Provide the [X, Y] coordinate of the cell's center where the given text is located.  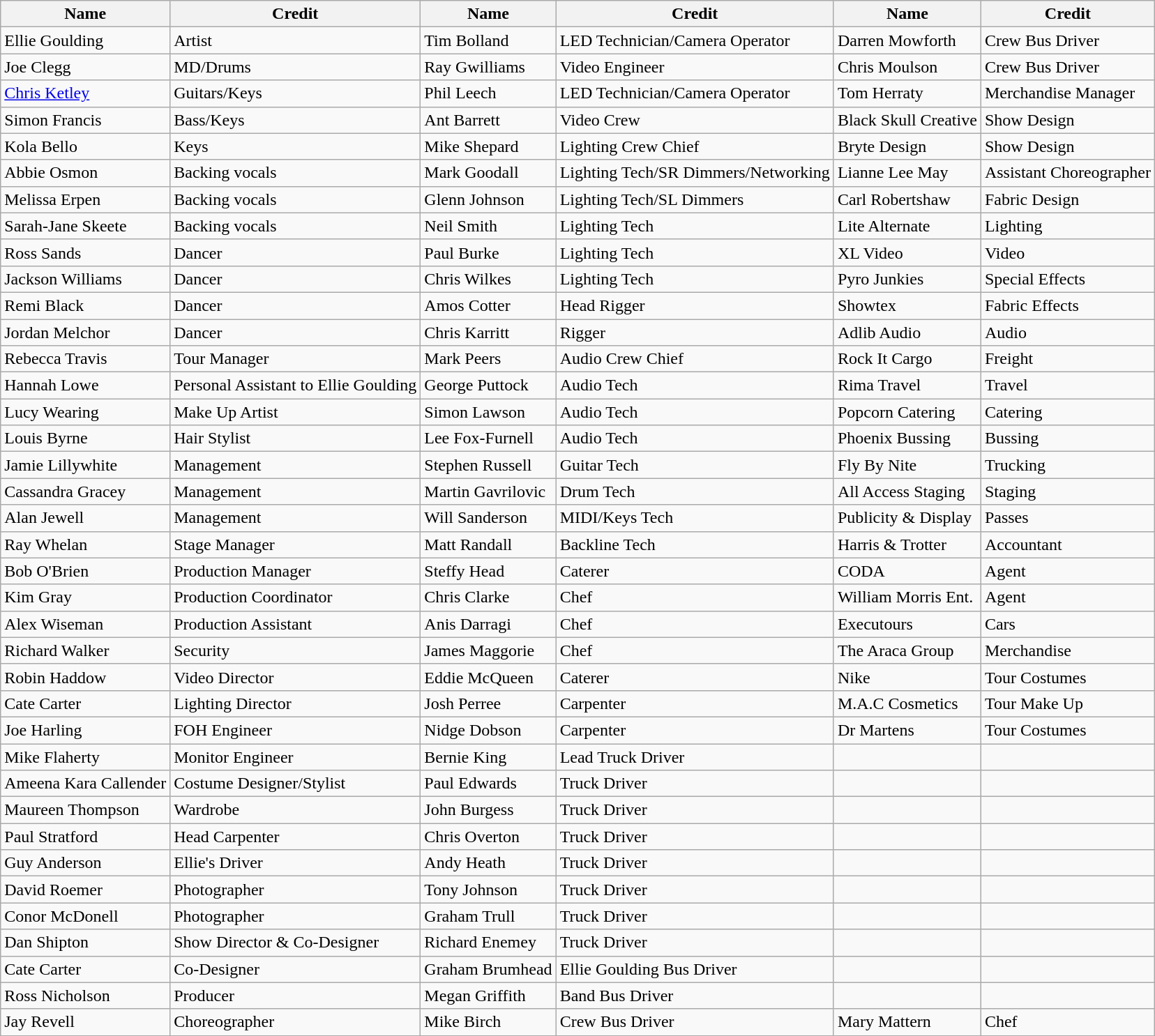
Guitar Tech [695, 465]
Lighting [1067, 226]
Video Engineer [695, 67]
Tim Bolland [488, 40]
Bass/Keys [296, 120]
Mike Birch [488, 1022]
Will Sanderson [488, 518]
M.A.C Cosmetics [907, 703]
Bernie King [488, 756]
Ameena Kara Callender [85, 784]
Tony Johnson [488, 890]
Lead Truck Driver [695, 756]
CODA [907, 571]
Kim Gray [85, 597]
Simon Francis [85, 120]
Mary Mattern [907, 1022]
Video [1067, 252]
Show Director & Co-Designer [296, 943]
Video Crew [695, 120]
Chris Wilkes [488, 279]
Dan Shipton [85, 943]
Merchandise Manager [1067, 93]
Steffy Head [488, 571]
Joe Clegg [85, 67]
Hannah Lowe [85, 386]
Martin Gavrilovic [488, 492]
Band Bus Driver [695, 996]
Nike [907, 677]
Merchandise [1067, 650]
Freight [1067, 359]
Graham Trull [488, 916]
Publicity & Display [907, 518]
Choreographer [296, 1022]
Megan Griffith [488, 996]
Tom Herraty [907, 93]
Keys [296, 146]
Make Up Artist [296, 412]
Head Carpenter [296, 837]
Chris Clarke [488, 597]
Guitars/Keys [296, 93]
Lighting Tech/SR Dimmers/Networking [695, 173]
Chris Ketley [85, 93]
Richard Enemey [488, 943]
Ellie Goulding Bus Driver [695, 969]
Richard Walker [85, 650]
Adlib Audio [907, 333]
Conor McDonell [85, 916]
Drum Tech [695, 492]
Ray Gwilliams [488, 67]
Darren Mowforth [907, 40]
Ellie Goulding [85, 40]
Maureen Thompson [85, 810]
Ross Sands [85, 252]
Abbie Osmon [85, 173]
Lite Alternate [907, 226]
Showtex [907, 305]
Fabric Effects [1067, 305]
Monitor Engineer [296, 756]
Stage Manager [296, 544]
Jay Revell [85, 1022]
Stephen Russell [488, 465]
Andy Heath [488, 863]
MIDI/Keys Tech [695, 518]
Eddie McQueen [488, 677]
Phoenix Bussing [907, 439]
Personal Assistant to Ellie Goulding [296, 386]
William Morris Ent. [907, 597]
Melissa Erpen [85, 199]
The Araca Group [907, 650]
Trucking [1067, 465]
Fabric Design [1067, 199]
Mark Goodall [488, 173]
Assistant Choreographer [1067, 173]
MD/Drums [296, 67]
Anis Darragi [488, 624]
Audio [1067, 333]
Jamie Lillywhite [85, 465]
Ross Nicholson [85, 996]
Chris Karritt [488, 333]
Head Rigger [695, 305]
Passes [1067, 518]
Executours [907, 624]
Producer [296, 996]
Phil Leech [488, 93]
Harris & Trotter [907, 544]
Joe Harling [85, 730]
Lucy Wearing [85, 412]
Tour Make Up [1067, 703]
Accountant [1067, 544]
Guy Anderson [85, 863]
Remi Black [85, 305]
Staging [1067, 492]
Backline Tech [695, 544]
Security [296, 650]
Alan Jewell [85, 518]
Production Assistant [296, 624]
Mark Peers [488, 359]
Bryte Design [907, 146]
All Access Staging [907, 492]
Co-Designer [296, 969]
Lighting Tech/SL Dimmers [695, 199]
Ellie's Driver [296, 863]
Paul Edwards [488, 784]
George Puttock [488, 386]
Wardrobe [296, 810]
Hair Stylist [296, 439]
Graham Brumhead [488, 969]
Costume Designer/Stylist [296, 784]
Dr Martens [907, 730]
Alex Wiseman [85, 624]
Carl Robertshaw [907, 199]
Ray Whelan [85, 544]
Neil Smith [488, 226]
Artist [296, 40]
Production Manager [296, 571]
Glenn Johnson [488, 199]
Josh Perree [488, 703]
Louis Byrne [85, 439]
Pyro Junkies [907, 279]
Cassandra Gracey [85, 492]
Popcorn Catering [907, 412]
Bussing [1067, 439]
Mike Flaherty [85, 756]
James Maggorie [488, 650]
XL Video [907, 252]
Bob O'Brien [85, 571]
Sarah-Jane Skeete [85, 226]
Lighting Crew Chief [695, 146]
Rock It Cargo [907, 359]
Robin Haddow [85, 677]
Production Coordinator [296, 597]
Amos Cotter [488, 305]
Jackson Williams [85, 279]
Jordan Melchor [85, 333]
Ant Barrett [488, 120]
Catering [1067, 412]
Simon Lawson [488, 412]
Special Effects [1067, 279]
Rima Travel [907, 386]
Fly By Nite [907, 465]
Lee Fox-Furnell [488, 439]
John Burgess [488, 810]
Paul Stratford [85, 837]
Lighting Director [296, 703]
Audio Crew Chief [695, 359]
Travel [1067, 386]
Tour Manager [296, 359]
Matt Randall [488, 544]
Cars [1067, 624]
Lianne Lee May [907, 173]
Paul Burke [488, 252]
Rigger [695, 333]
Mike Shepard [488, 146]
Rebecca Travis [85, 359]
FOH Engineer [296, 730]
Kola Bello [85, 146]
Chris Overton [488, 837]
David Roemer [85, 890]
Chris Moulson [907, 67]
Video Director [296, 677]
Black Skull Creative [907, 120]
Nidge Dobson [488, 730]
